Find where the given text appears and provide that cell's center as [X, Y] coordinate. 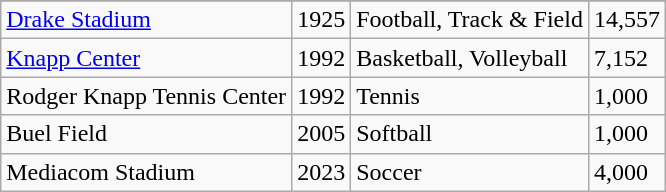
Soccer [470, 172]
14,557 [626, 20]
Knapp Center [146, 58]
Softball [470, 134]
Buel Field [146, 134]
Mediacom Stadium [146, 172]
4,000 [626, 172]
2005 [322, 134]
Drake Stadium [146, 20]
Football, Track & Field [470, 20]
Rodger Knapp Tennis Center [146, 96]
7,152 [626, 58]
2023 [322, 172]
1925 [322, 20]
Tennis [470, 96]
Basketball, Volleyball [470, 58]
